Return the (x, y) coordinate for the center point of the cell that contains the specified text.  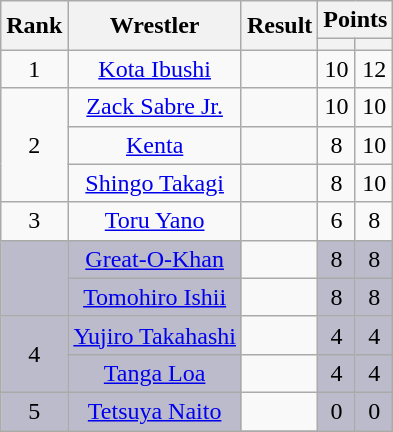
Toru Yano (155, 221)
Kenta (155, 145)
Kota Ibushi (155, 69)
Result (279, 26)
Great-O-Khan (155, 259)
6 (337, 221)
Rank (34, 26)
Points (356, 20)
Yujiro Takahashi (155, 335)
Zack Sabre Jr. (155, 107)
2 (34, 145)
Tetsuya Naito (155, 411)
Wrestler (155, 26)
Shingo Takagi (155, 183)
12 (374, 69)
3 (34, 221)
Tomohiro Ishii (155, 297)
Tanga Loa (155, 373)
1 (34, 69)
5 (34, 411)
